Search for the cell housing the specified text and yield its (X, Y) center coordinate. 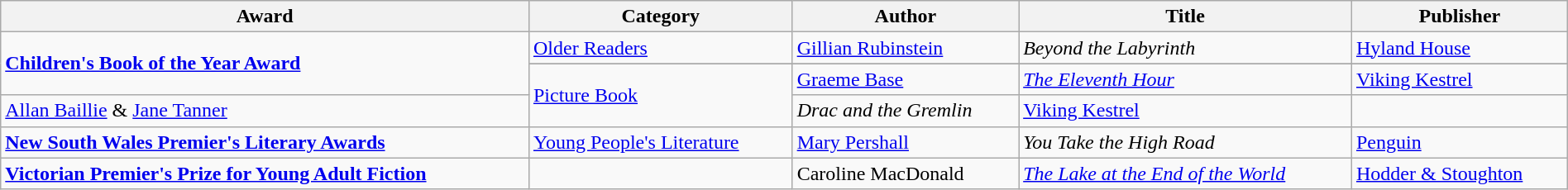
New South Wales Premier's Literary Awards (265, 142)
You Take the High Road (1186, 142)
Caroline MacDonald (906, 173)
Drac and the Gremlin (906, 111)
Publisher (1459, 17)
Gillian Rubinstein (906, 48)
Category (660, 17)
Picture Book (660, 95)
Older Readers (660, 48)
Victorian Premier's Prize for Young Adult Fiction (265, 173)
Allan Baillie & Jane Tanner (265, 111)
Author (906, 17)
Penguin (1459, 142)
The Eleventh Hour (1186, 79)
Hodder & Stoughton (1459, 173)
Children's Book of the Year Award (265, 64)
Hyland House (1459, 48)
Title (1186, 17)
Graeme Base (906, 79)
Award (265, 17)
Young People's Literature (660, 142)
Beyond the Labyrinth (1186, 48)
The Lake at the End of the World (1186, 173)
Mary Pershall (906, 142)
